Search for the cell housing the specified text and yield its (x, y) center coordinate. 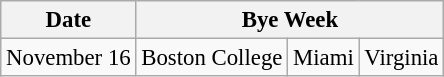
Date (68, 20)
Bye Week (290, 20)
Boston College (212, 58)
November 16 (68, 58)
Virginia (402, 58)
Miami (324, 58)
